From the cell containing the given text, extract its center point as [X, Y] coordinate. 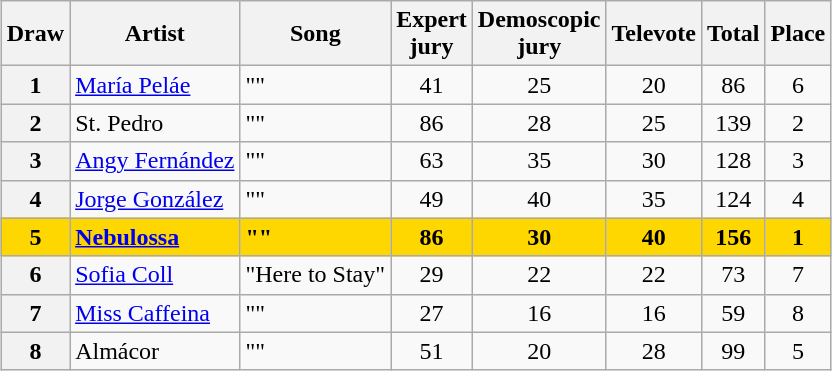
Expertjury [432, 34]
29 [432, 275]
49 [432, 199]
Almácor [155, 351]
41 [432, 85]
Angy Fernández [155, 161]
Place [798, 34]
139 [734, 123]
Televote [654, 34]
156 [734, 237]
51 [432, 351]
"Here to Stay" [316, 275]
124 [734, 199]
99 [734, 351]
Draw [35, 34]
Total [734, 34]
Jorge González [155, 199]
Nebulossa [155, 237]
María Peláe [155, 85]
Sofia Coll [155, 275]
73 [734, 275]
Song [316, 34]
Demoscopicjury [539, 34]
63 [432, 161]
27 [432, 313]
Artist [155, 34]
Miss Caffeina [155, 313]
59 [734, 313]
128 [734, 161]
St. Pedro [155, 123]
